From the cell containing the given text, extract its center point as (x, y) coordinate. 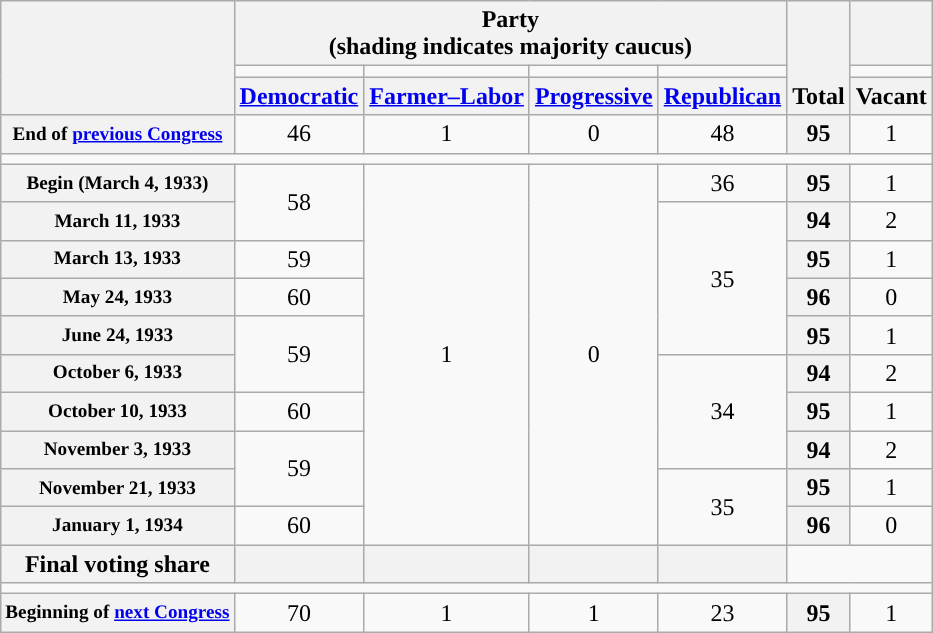
Final voting share (118, 564)
Progressive (594, 96)
36 (722, 183)
Vacant (891, 96)
March 11, 1933 (118, 221)
Republican (722, 96)
Democratic (299, 96)
Party(shading indicates majority caucus) (510, 34)
48 (722, 134)
Beginning of next Congress (118, 613)
November 3, 1933 (118, 449)
70 (299, 613)
October 10, 1933 (118, 411)
34 (722, 411)
46 (299, 134)
June 24, 1933 (118, 335)
March 13, 1933 (118, 259)
End of previous Congress (118, 134)
November 21, 1933 (118, 488)
Total (819, 58)
Begin (March 4, 1933) (118, 183)
23 (722, 613)
May 24, 1933 (118, 297)
58 (299, 202)
January 1, 1934 (118, 526)
Farmer–Labor (447, 96)
October 6, 1933 (118, 373)
